Return the [x, y] coordinate for the center point of the cell that contains the specified text.  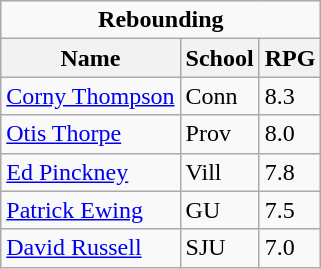
SJU [220, 248]
Otis Thorpe [90, 134]
Vill [220, 172]
8.0 [290, 134]
GU [220, 210]
Name [90, 58]
Patrick Ewing [90, 210]
Prov [220, 134]
Rebounding [161, 20]
8.3 [290, 96]
Conn [220, 96]
School [220, 58]
David Russell [90, 248]
7.8 [290, 172]
Corny Thompson [90, 96]
RPG [290, 58]
7.0 [290, 248]
Ed Pinckney [90, 172]
7.5 [290, 210]
